Extract the (X, Y) coordinate from the center of the cell holding the provided text.  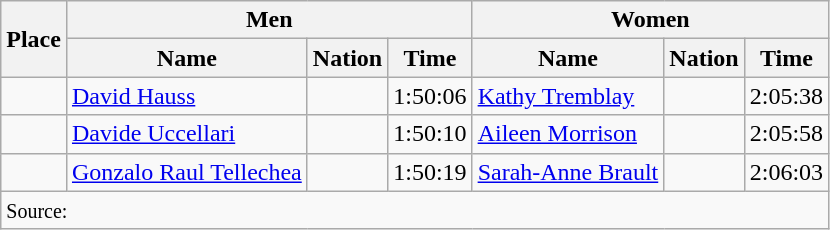
Sarah-Anne Brault (568, 172)
Gonzalo Raul Tellechea (186, 172)
1:50:19 (430, 172)
Davide Uccellari (186, 134)
Kathy Tremblay (568, 96)
Place (34, 39)
1:50:06 (430, 96)
Men (269, 20)
1:50:10 (430, 134)
Women (650, 20)
2:05:38 (786, 96)
2:05:58 (786, 134)
David Hauss (186, 96)
Source: (415, 210)
2:06:03 (786, 172)
Aileen Morrison (568, 134)
